Pinpoint the cell where the given text exists, returning its (X, Y) midpoint coordinate. 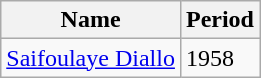
Period (220, 20)
1958 (220, 58)
Name (91, 20)
Saifoulaye Diallo (91, 58)
